Return the (x, y) coordinate for the center point of the cell that contains the specified text.  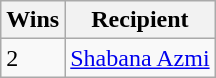
Recipient (140, 20)
2 (33, 58)
Wins (33, 20)
Shabana Azmi (140, 58)
